Locate the cell with the specified text and output its [X, Y] center coordinate. 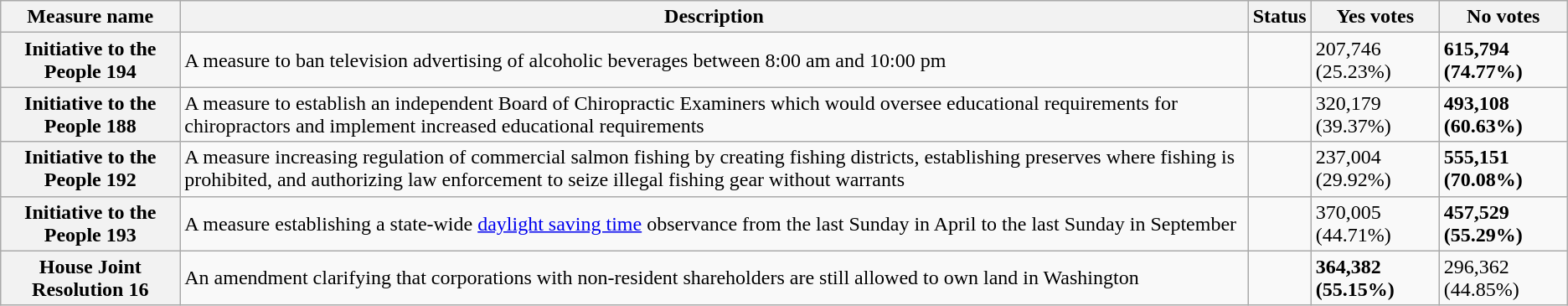
457,529 (55.29%) [1503, 223]
Status [1280, 17]
615,794 (74.77%) [1503, 60]
Measure name [90, 17]
370,005 (44.71%) [1375, 223]
No votes [1503, 17]
364,382 (55.15%) [1375, 278]
Description [714, 17]
Initiative to the People 193 [90, 223]
207,746 (25.23%) [1375, 60]
Yes votes [1375, 17]
Initiative to the People 188 [90, 114]
House Joint Resolution 16 [90, 278]
An amendment clarifying that corporations with non-resident shareholders are still allowed to own land in Washington [714, 278]
320,179 (39.37%) [1375, 114]
555,151 (70.08%) [1503, 169]
Initiative to the People 194 [90, 60]
237,004 (29.92%) [1375, 169]
493,108 (60.63%) [1503, 114]
Initiative to the People 192 [90, 169]
A measure to ban television advertising of alcoholic beverages between 8:00 am and 10:00 pm [714, 60]
A measure establishing a state-wide daylight saving time observance from the last Sunday in April to the last Sunday in September [714, 223]
296,362 (44.85%) [1503, 278]
